From the cell containing the given text, extract its center point as (x, y) coordinate. 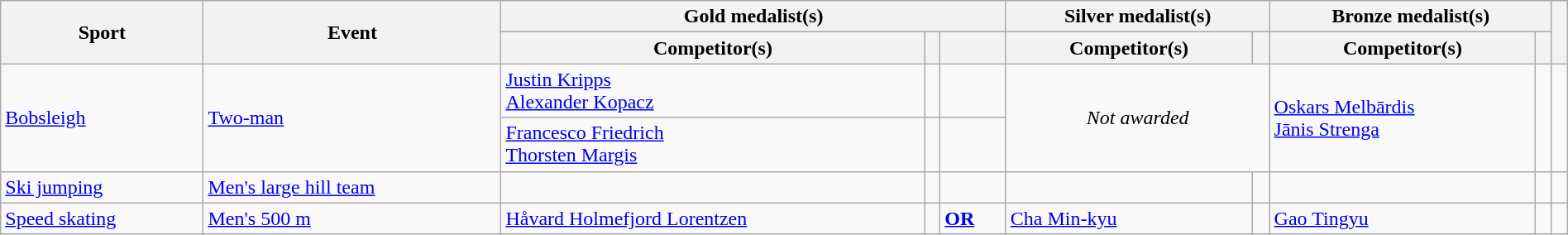
OR (973, 218)
Bobsleigh (103, 117)
Speed skating (103, 218)
Cha Min-kyu (1129, 218)
Oskars MelbārdisJānis Strenga (1403, 117)
Two-man (352, 117)
Gao Tingyu (1403, 218)
Not awarded (1138, 117)
Silver medalist(s) (1138, 17)
Håvard Holmefjord Lorentzen (713, 218)
Gold medalist(s) (753, 17)
Men's 500 m (352, 218)
Men's large hill team (352, 187)
Ski jumping (103, 187)
Sport (103, 32)
Francesco FriedrichThorsten Margis (713, 144)
Event (352, 32)
Justin KrippsAlexander Kopacz (713, 91)
Bronze medalist(s) (1411, 17)
